From the cell containing the given text, extract its center point as (x, y) coordinate. 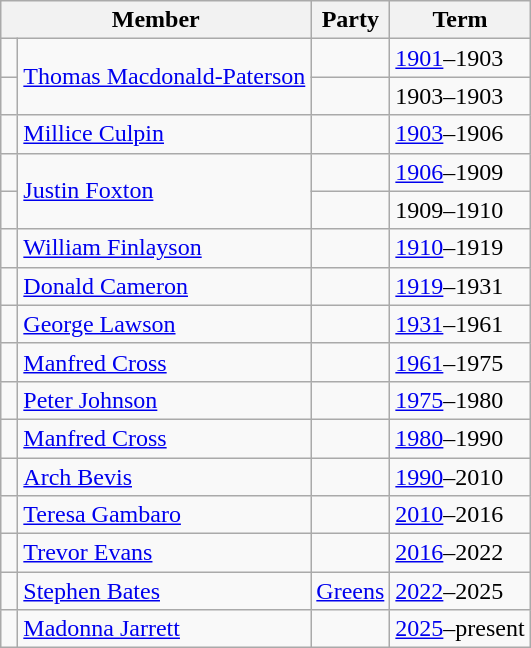
2010–2016 (460, 515)
Teresa Gambaro (164, 515)
1990–2010 (460, 477)
1919–1931 (460, 286)
Arch Bevis (164, 477)
1903–1903 (460, 96)
Madonna Jarrett (164, 629)
Term (460, 20)
Peter Johnson (164, 400)
1903–1906 (460, 134)
2022–2025 (460, 591)
1975–1980 (460, 400)
1901–1903 (460, 58)
Donald Cameron (164, 286)
Greens (350, 591)
1931–1961 (460, 324)
Justin Foxton (164, 191)
1961–1975 (460, 362)
1980–1990 (460, 438)
Stephen Bates (164, 591)
1906–1909 (460, 172)
2016–2022 (460, 553)
Trevor Evans (164, 553)
1909–1910 (460, 210)
George Lawson (164, 324)
1910–1919 (460, 248)
Millice Culpin (164, 134)
Member (156, 20)
2025–present (460, 629)
William Finlayson (164, 248)
Party (350, 20)
Thomas Macdonald-Paterson (164, 77)
